Determine the (X, Y) coordinate at the center of the cell enclosing the given text.  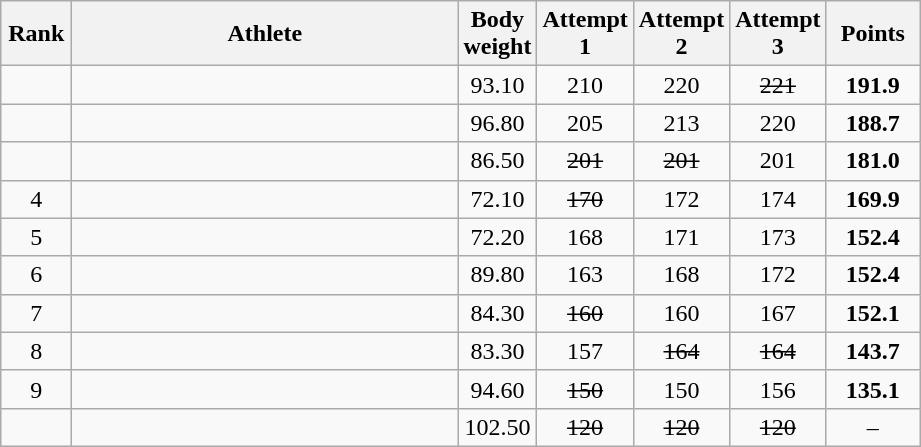
Attempt 1 (585, 34)
6 (36, 275)
135.1 (873, 389)
102.50 (498, 427)
Rank (36, 34)
Athlete (265, 34)
Bodyweight (498, 34)
86.50 (498, 161)
221 (778, 85)
5 (36, 237)
143.7 (873, 351)
4 (36, 199)
7 (36, 313)
72.10 (498, 199)
94.60 (498, 389)
205 (585, 123)
156 (778, 389)
Points (873, 34)
Attempt 2 (681, 34)
83.30 (498, 351)
170 (585, 199)
72.20 (498, 237)
96.80 (498, 123)
213 (681, 123)
169.9 (873, 199)
173 (778, 237)
9 (36, 389)
188.7 (873, 123)
93.10 (498, 85)
157 (585, 351)
Attempt 3 (778, 34)
191.9 (873, 85)
174 (778, 199)
84.30 (498, 313)
152.1 (873, 313)
210 (585, 85)
181.0 (873, 161)
163 (585, 275)
89.80 (498, 275)
171 (681, 237)
– (873, 427)
8 (36, 351)
167 (778, 313)
